Output the [X, Y] coordinate of the center of the cell containing the given text.  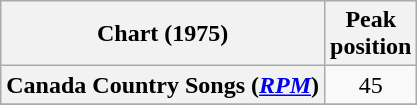
Canada Country Songs (RPM) [163, 85]
45 [371, 85]
Chart (1975) [163, 34]
Peak position [371, 34]
